Scan for the cell matching the given text and deliver its (x, y) coordinate at center. 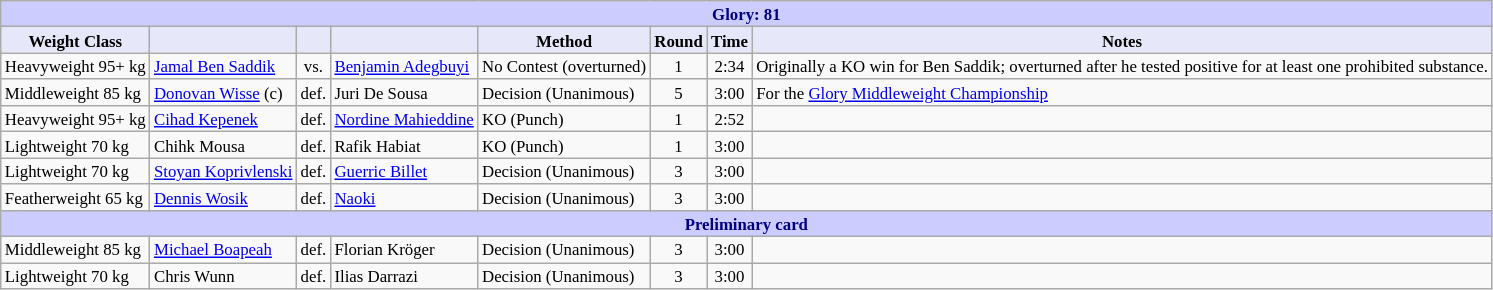
Benjamin Adegbuyi (404, 66)
Cihad Kepenek (224, 119)
Glory: 81 (746, 14)
Originally a KO win for Ben Saddik; overturned after he tested positive for at least one prohibited substance. (1122, 66)
Donovan Wisse (c) (224, 93)
Rafik Habiat (404, 145)
2:52 (730, 119)
Stoyan Koprivlenski (224, 171)
Guerric Billet (404, 171)
Ilias Darrazi (404, 276)
vs. (314, 66)
Florian Kröger (404, 250)
Round (678, 40)
Method (564, 40)
Time (730, 40)
Michael Boapeah (224, 250)
Preliminary card (746, 224)
No Contest (overturned) (564, 66)
Weight Class (76, 40)
Dennis Wosik (224, 197)
Naoki (404, 197)
Chihk Mousa (224, 145)
Notes (1122, 40)
For the Glory Middleweight Championship (1122, 93)
Jamal Ben Saddik (224, 66)
2:34 (730, 66)
Nordine Mahieddine (404, 119)
Featherweight 65 kg (76, 197)
Chris Wunn (224, 276)
Juri De Sousa (404, 93)
5 (678, 93)
